Scan for the cell matching the given text and deliver its [x, y] coordinate at center. 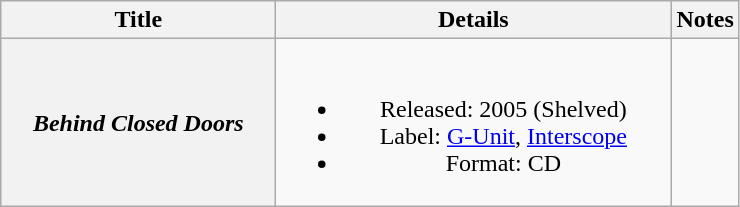
Title [138, 20]
Details [474, 20]
Notes [705, 20]
Released: 2005 (Shelved)Label: G-Unit, InterscopeFormat: CD [474, 122]
Behind Closed Doors [138, 122]
